Search for the cell housing the specified text and yield its (x, y) center coordinate. 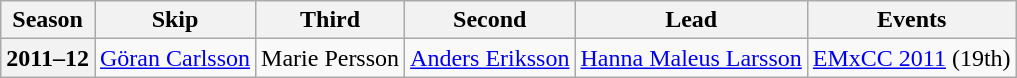
Events (912, 20)
Anders Eriksson (490, 58)
2011–12 (48, 58)
Göran Carlsson (174, 58)
Skip (174, 20)
EMxCC 2011 (19th) (912, 58)
Lead (691, 20)
Hanna Maleus Larsson (691, 58)
Marie Persson (330, 58)
Third (330, 20)
Season (48, 20)
Second (490, 20)
